Scan for the cell matching the given text and deliver its [X, Y] coordinate at center. 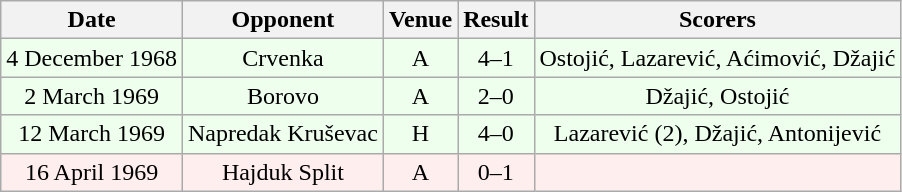
Borovo [282, 96]
Date [92, 20]
0–1 [496, 172]
Crvenka [282, 58]
4–0 [496, 134]
H [420, 134]
Lazarević (2), Džajić, Antonijević [718, 134]
2–0 [496, 96]
Scorers [718, 20]
2 March 1969 [92, 96]
16 April 1969 [92, 172]
Result [496, 20]
Džajić, Ostojić [718, 96]
4–1 [496, 58]
Napredak Kruševac [282, 134]
12 March 1969 [92, 134]
4 December 1968 [92, 58]
Ostojić, Lazarević, Aćimović, Džajić [718, 58]
Venue [420, 20]
Opponent [282, 20]
Hajduk Split [282, 172]
